Determine the (x, y) coordinate at the center of the cell enclosing the given text.  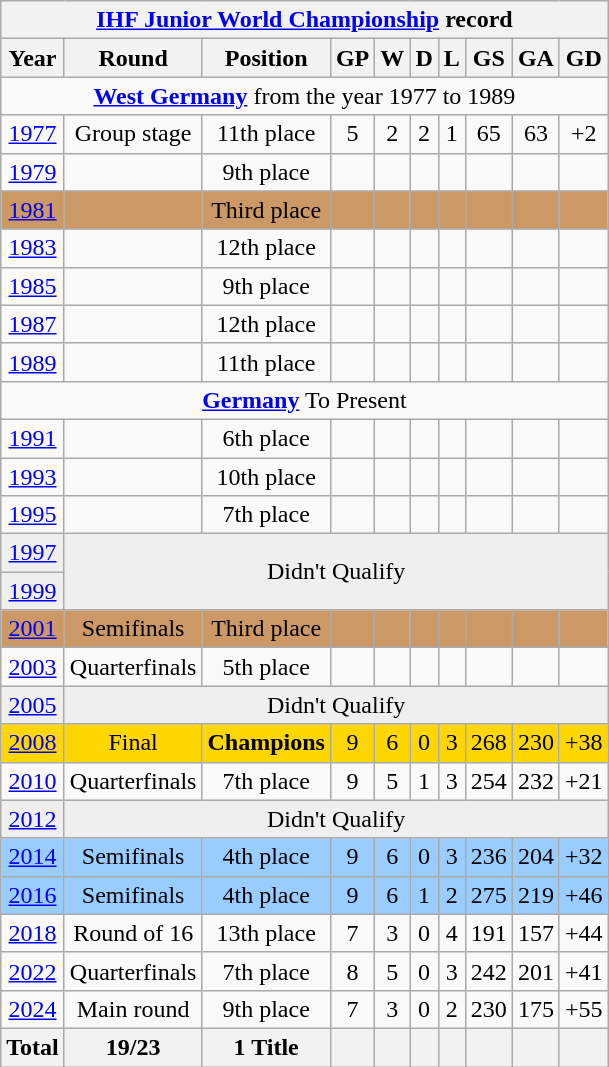
1987 (33, 324)
GA (536, 58)
1979 (33, 172)
5th place (266, 667)
2010 (33, 781)
L (452, 58)
1989 (33, 362)
204 (536, 857)
W (392, 58)
+32 (584, 857)
2018 (33, 933)
+41 (584, 971)
2016 (33, 895)
175 (536, 1009)
Germany To Present (304, 400)
+55 (584, 1009)
IHF Junior World Championship record (304, 20)
GD (584, 58)
2024 (33, 1009)
63 (536, 134)
GS (488, 58)
Total (33, 1047)
2008 (33, 743)
254 (488, 781)
236 (488, 857)
1985 (33, 286)
2012 (33, 819)
13th place (266, 933)
+2 (584, 134)
6th place (266, 438)
2014 (33, 857)
Position (266, 58)
191 (488, 933)
1977 (33, 134)
19/23 (133, 1047)
242 (488, 971)
1991 (33, 438)
1983 (33, 248)
+38 (584, 743)
10th place (266, 477)
Final (133, 743)
GP (352, 58)
+46 (584, 895)
+44 (584, 933)
8 (352, 971)
1993 (33, 477)
Main round (133, 1009)
1997 (33, 553)
201 (536, 971)
2001 (33, 629)
232 (536, 781)
Year (33, 58)
Champions (266, 743)
219 (536, 895)
+21 (584, 781)
157 (536, 933)
4 (452, 933)
Round (133, 58)
2003 (33, 667)
1 Title (266, 1047)
2005 (33, 705)
1999 (33, 591)
65 (488, 134)
Group stage (133, 134)
Round of 16 (133, 933)
268 (488, 743)
D (424, 58)
1995 (33, 515)
2022 (33, 971)
West Germany from the year 1977 to 1989 (304, 96)
275 (488, 895)
1981 (33, 210)
